Determine the [X, Y] coordinate at the center of the cell enclosing the given text.  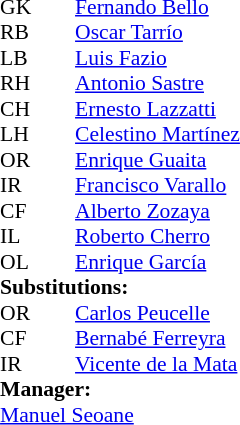
IL [19, 237]
Roberto Cherro [158, 237]
Luis Fazio [158, 58]
Alberto Zozaya [158, 211]
RB [19, 33]
Substitutions: [120, 287]
Enrique Guaita [158, 160]
CH [19, 109]
Antonio Sastre [158, 83]
Carlos Peucelle [158, 313]
RH [19, 83]
LH [19, 135]
Vicente de la Mata [158, 364]
LB [19, 58]
OL [19, 262]
Oscar Tarrío [158, 33]
Manager: [120, 389]
Enrique García [158, 262]
Francisco Varallo [158, 185]
Celestino Martínez [158, 135]
Bernabé Ferreyra [158, 339]
Ernesto Lazzatti [158, 109]
